Capture the cell that displays the provided text and extract its [X, Y] central coordinate. 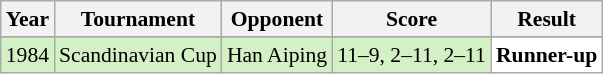
Opponent [277, 19]
Result [546, 19]
Runner-up [546, 55]
Year [28, 19]
Han Aiping [277, 55]
Score [412, 19]
Tournament [138, 19]
Scandinavian Cup [138, 55]
11–9, 2–11, 2–11 [412, 55]
1984 [28, 55]
